Locate the cell with the specified text and output its [x, y] center coordinate. 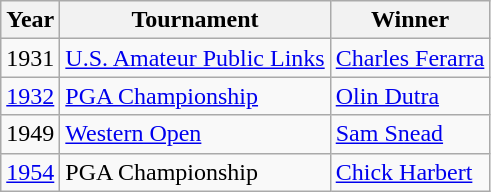
U.S. Amateur Public Links [195, 58]
1954 [30, 172]
Year [30, 20]
Chick Harbert [410, 172]
Olin Dutra [410, 96]
1949 [30, 134]
1931 [30, 58]
1932 [30, 96]
Charles Ferarra [410, 58]
Tournament [195, 20]
Sam Snead [410, 134]
Western Open [195, 134]
Winner [410, 20]
